Capture the cell that displays the provided text and extract its [x, y] central coordinate. 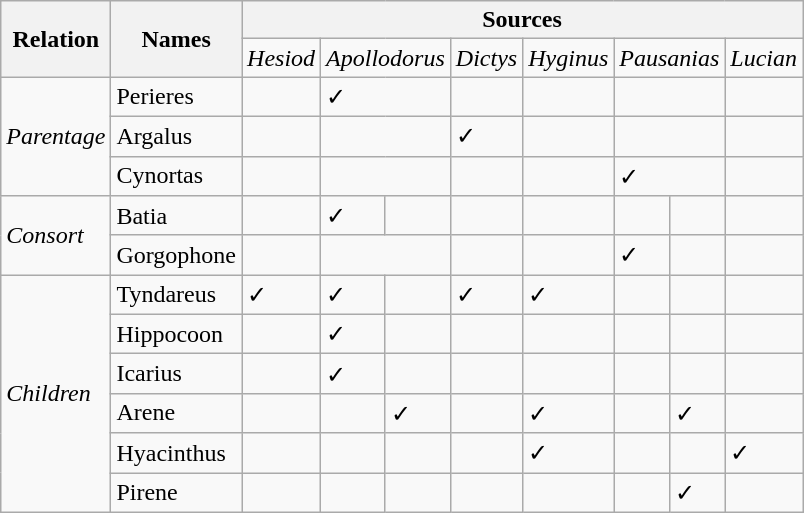
Hyginus [568, 58]
Gorgophone [176, 255]
Icarius [176, 374]
Parentage [56, 136]
Sources [522, 20]
Consort [56, 236]
Pirene [176, 492]
Hyacinthus [176, 453]
Children [56, 394]
Tyndareus [176, 295]
Argalus [176, 136]
Cynortas [176, 176]
Apollodorus [386, 58]
Perieres [176, 97]
Hippocoon [176, 334]
Names [176, 39]
Arene [176, 413]
Pausanias [670, 58]
Relation [56, 39]
Lucian [764, 58]
Batia [176, 216]
Dictys [486, 58]
Hesiod [282, 58]
